Locate the cell with the specified text and output its [X, Y] center coordinate. 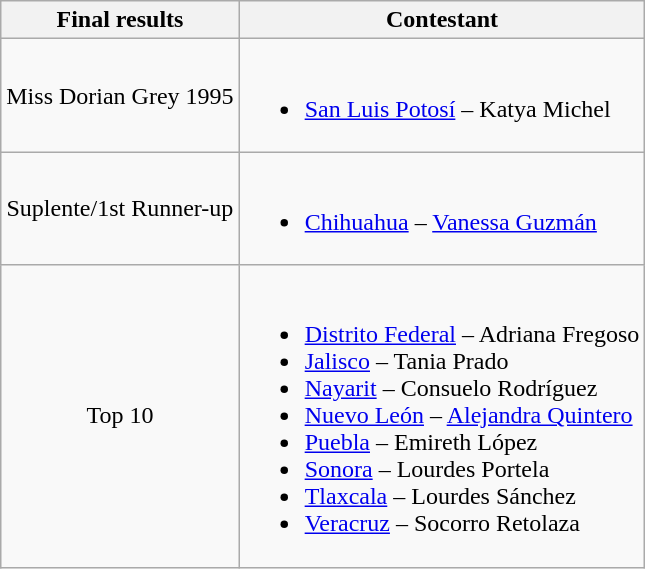
Miss Dorian Grey 1995 [120, 96]
San Luis Potosí – Katya Michel [442, 96]
Suplente/1st Runner-up [120, 208]
Chihuahua – Vanessa Guzmán [442, 208]
Top 10 [120, 416]
Final results [120, 20]
Contestant [442, 20]
